From the cell containing the given text, extract its center point as (x, y) coordinate. 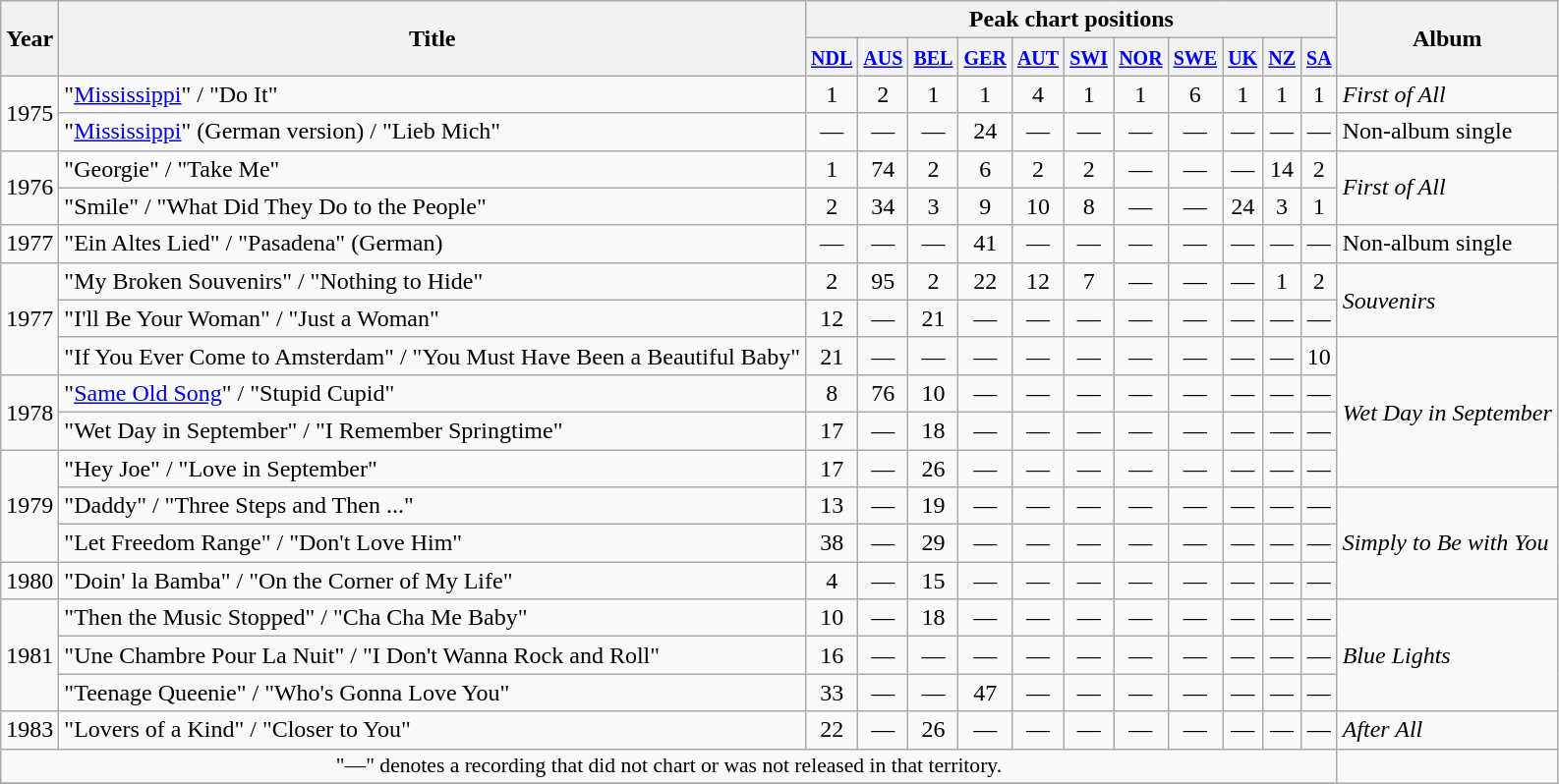
9 (985, 206)
"I'll Be Your Woman" / "Just a Woman" (433, 318)
SWI (1089, 57)
Wet Day in September (1447, 412)
Souvenirs (1447, 300)
33 (832, 693)
34 (883, 206)
16 (832, 655)
After All (1447, 730)
BEL (934, 57)
SA (1319, 57)
"Georgie" / "Take Me" (433, 169)
AUS (883, 57)
NOR (1141, 57)
"Same Old Song" / "Stupid Cupid" (433, 393)
"My Broken Souvenirs" / "Nothing to Hide" (433, 281)
"Mississippi" / "Do It" (433, 94)
41 (985, 244)
"Daddy" / "Three Steps and Then ..." (433, 506)
13 (832, 506)
"—" denotes a recording that did not chart or was not released in that territory. (668, 766)
"Lovers of a Kind" / "Closer to You" (433, 730)
Simply to Be with You (1447, 543)
"Teenage Queenie" / "Who's Gonna Love You" (433, 693)
"Une Chambre Pour La Nuit" / "I Don't Wanna Rock and Roll" (433, 655)
NDL (832, 57)
"Hey Joe" / "Love in September" (433, 469)
95 (883, 281)
GER (985, 57)
1981 (29, 655)
Blue Lights (1447, 655)
SWE (1195, 57)
"Wet Day in September" / "I Remember Springtime" (433, 430)
15 (934, 581)
38 (832, 543)
Year (29, 38)
29 (934, 543)
47 (985, 693)
Album (1447, 38)
1983 (29, 730)
Peak chart positions (1071, 20)
1975 (29, 113)
"Doin' la Bamba" / "On the Corner of My Life" (433, 581)
NZ (1282, 57)
AUT (1038, 57)
"Ein Altes Lied" / "Pasadena" (German) (433, 244)
Title (433, 38)
7 (1089, 281)
1980 (29, 581)
19 (934, 506)
"Mississippi" (German version) / "Lieb Mich" (433, 132)
UK (1242, 57)
"If You Ever Come to Amsterdam" / "You Must Have Been a Beautiful Baby" (433, 356)
1978 (29, 412)
"Then the Music Stopped" / "Cha Cha Me Baby" (433, 618)
"Smile" / "What Did They Do to the People" (433, 206)
"Let Freedom Range" / "Don't Love Him" (433, 543)
1979 (29, 506)
74 (883, 169)
76 (883, 393)
1976 (29, 188)
14 (1282, 169)
